Pinpoint the cell where the given text exists, returning its [x, y] midpoint coordinate. 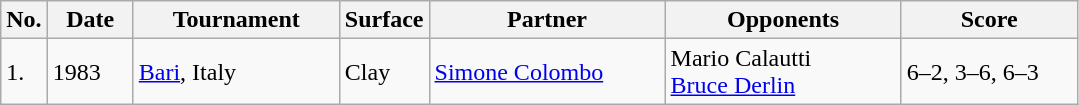
6–2, 3–6, 6–3 [989, 72]
Score [989, 20]
1983 [90, 72]
Surface [384, 20]
Opponents [783, 20]
No. [24, 20]
Mario Calautti Bruce Derlin [783, 72]
Tournament [236, 20]
Simone Colombo [547, 72]
Bari, Italy [236, 72]
1. [24, 72]
Partner [547, 20]
Date [90, 20]
Clay [384, 72]
